Identify which cell holds the provided text, then report its (x, y) central coordinate. 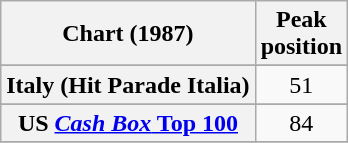
51 (301, 85)
Peakposition (301, 34)
Chart (1987) (128, 34)
Italy (Hit Parade Italia) (128, 85)
84 (301, 123)
US Cash Box Top 100 (128, 123)
